Locate the cell with the specified text and output its (X, Y) center coordinate. 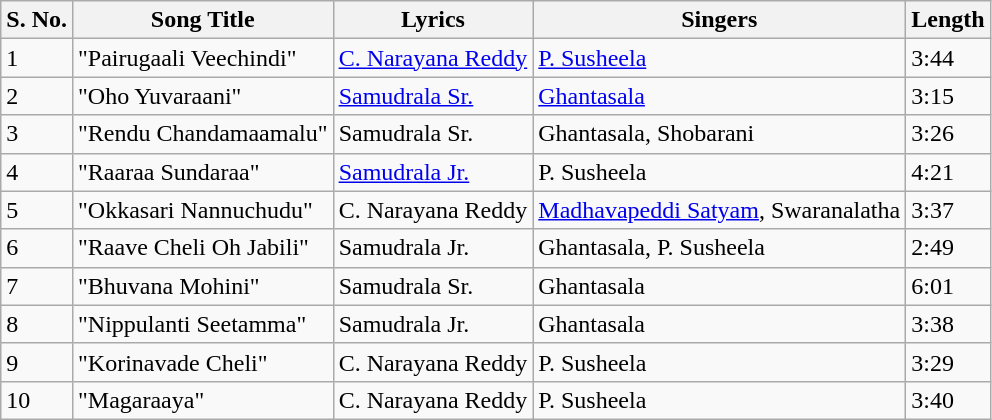
Ghantasala, P. Susheela (720, 248)
6:01 (948, 286)
"Nippulanti Seetamma" (202, 324)
Singers (720, 20)
4 (37, 172)
"Rendu Chandamaamalu" (202, 134)
4:21 (948, 172)
9 (37, 362)
7 (37, 286)
S. No. (37, 20)
3:15 (948, 96)
3:37 (948, 210)
Lyrics (433, 20)
"Raaraa Sundaraa" (202, 172)
"Bhuvana Mohini" (202, 286)
"Okkasari Nannuchudu" (202, 210)
Madhavapeddi Satyam, Swaranalatha (720, 210)
"Korinavade Cheli" (202, 362)
6 (37, 248)
Ghantasala, Shobarani (720, 134)
3:44 (948, 58)
3:29 (948, 362)
3:38 (948, 324)
3:26 (948, 134)
Song Title (202, 20)
"Oho Yuvaraani" (202, 96)
3 (37, 134)
3:40 (948, 400)
2:49 (948, 248)
"Pairugaali Veechindi" (202, 58)
5 (37, 210)
"Magaraaya" (202, 400)
10 (37, 400)
2 (37, 96)
"Raave Cheli Oh Jabili" (202, 248)
1 (37, 58)
Length (948, 20)
8 (37, 324)
